Search for the cell housing the specified text and yield its [X, Y] center coordinate. 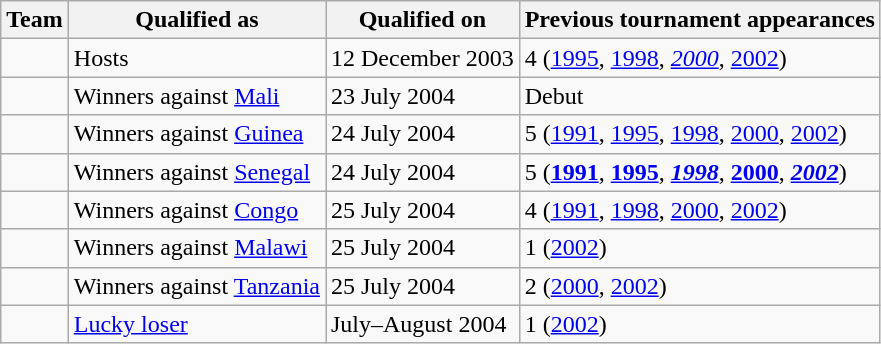
July–August 2004 [423, 324]
4 (1995, 1998, 2000, 2002) [700, 58]
Winners against Mali [196, 96]
Qualified on [423, 20]
4 (1991, 1998, 2000, 2002) [700, 210]
Winners against Malawi [196, 248]
Lucky loser [196, 324]
Winners against Senegal [196, 172]
Winners against Guinea [196, 134]
Winners against Congo [196, 210]
Previous tournament appearances [700, 20]
Team [35, 20]
Qualified as [196, 20]
23 July 2004 [423, 96]
Debut [700, 96]
12 December 2003 [423, 58]
2 (2000, 2002) [700, 286]
Hosts [196, 58]
Winners against Tanzania [196, 286]
